Extract the [x, y] coordinate from the center of the cell holding the provided text.  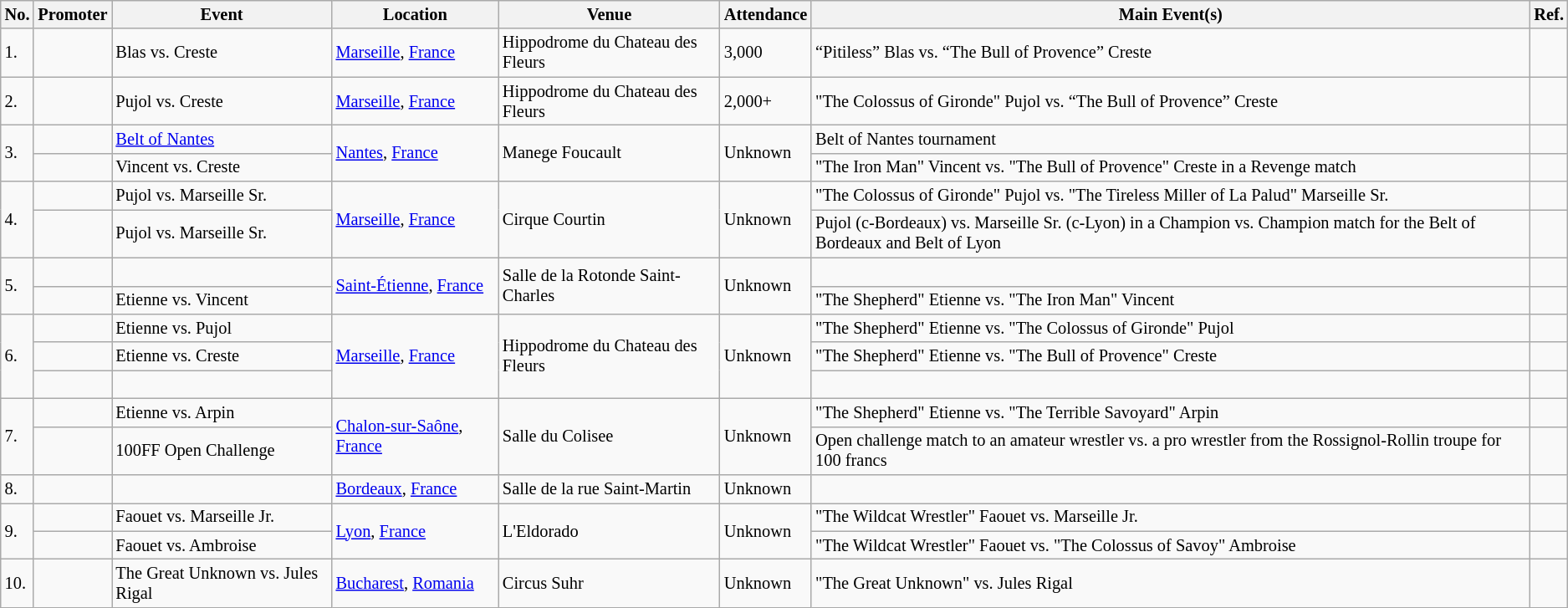
Bordeaux, France [415, 489]
Location [415, 14]
Belt of Nantes [222, 139]
6. [18, 356]
"The Colossus of Gironde" Pujol vs. “The Bull of Provence” Creste [1171, 101]
Attendance [766, 14]
Chalon-sur-Saône, France [415, 437]
Lyon, France [415, 530]
"The Wildcat Wrestler" Faouet vs. Marseille Jr. [1171, 517]
"The Shepherd" Etienne vs. "The Colossus of Gironde" Pujol [1171, 328]
Salle de la rue Saint-Martin [609, 489]
4. [18, 219]
3,000 [766, 53]
Event [222, 14]
"The Great Unknown" vs. Jules Rigal [1171, 583]
Faouet vs. Marseille Jr. [222, 517]
L'Eldorado [609, 530]
Nantes, France [415, 152]
Promoter [72, 14]
Open challenge match to an amateur wrestler vs. a pro wrestler from the Rossignol-Rollin troupe for 100 francs [1171, 451]
No. [18, 14]
Salle de la Rotonde Saint-Charles [609, 286]
Pujol (c-Bordeaux) vs. Marseille Sr. (c-Lyon) in a Champion vs. Champion match for the Belt of Bordeaux and Belt of Lyon [1171, 233]
Etienne vs. Creste [222, 356]
Manege Foucault [609, 152]
Blas vs. Creste [222, 53]
The Great Unknown vs. Jules Rigal [222, 583]
5. [18, 286]
Belt of Nantes tournament [1171, 139]
100FF Open Challenge [222, 451]
Main Event(s) [1171, 14]
3. [18, 152]
"The Shepherd" Etienne vs. "The Iron Man" Vincent [1171, 300]
Circus Suhr [609, 583]
Etienne vs. Pujol [222, 328]
"The Shepherd" Etienne vs. "The Bull of Provence" Creste [1171, 356]
7. [18, 437]
8. [18, 489]
Cirque Courtin [609, 219]
Faouet vs. Ambroise [222, 545]
10. [18, 583]
Bucharest, Romania [415, 583]
Etienne vs. Arpin [222, 412]
Venue [609, 14]
"The Iron Man" Vincent vs. "The Bull of Provence" Creste in a Revenge match [1171, 167]
"The Shepherd" Etienne vs. "The Terrible Savoyard" Arpin [1171, 412]
Saint-Étienne, France [415, 286]
"The Wildcat Wrestler" Faouet vs. "The Colossus of Savoy" Ambroise [1171, 545]
“Pitiless” Blas vs. “The Bull of Provence” Creste [1171, 53]
2,000+ [766, 101]
"The Colossus of Gironde" Pujol vs. "The Tireless Miller of La Palud" Marseille Sr. [1171, 196]
Pujol vs. Creste [222, 101]
9. [18, 530]
Ref. [1549, 14]
Salle du Colisee [609, 437]
Etienne vs. Vincent [222, 300]
2. [18, 101]
Vincent vs. Creste [222, 167]
1. [18, 53]
